Output the [x, y] coordinate of the center of the cell containing the given text.  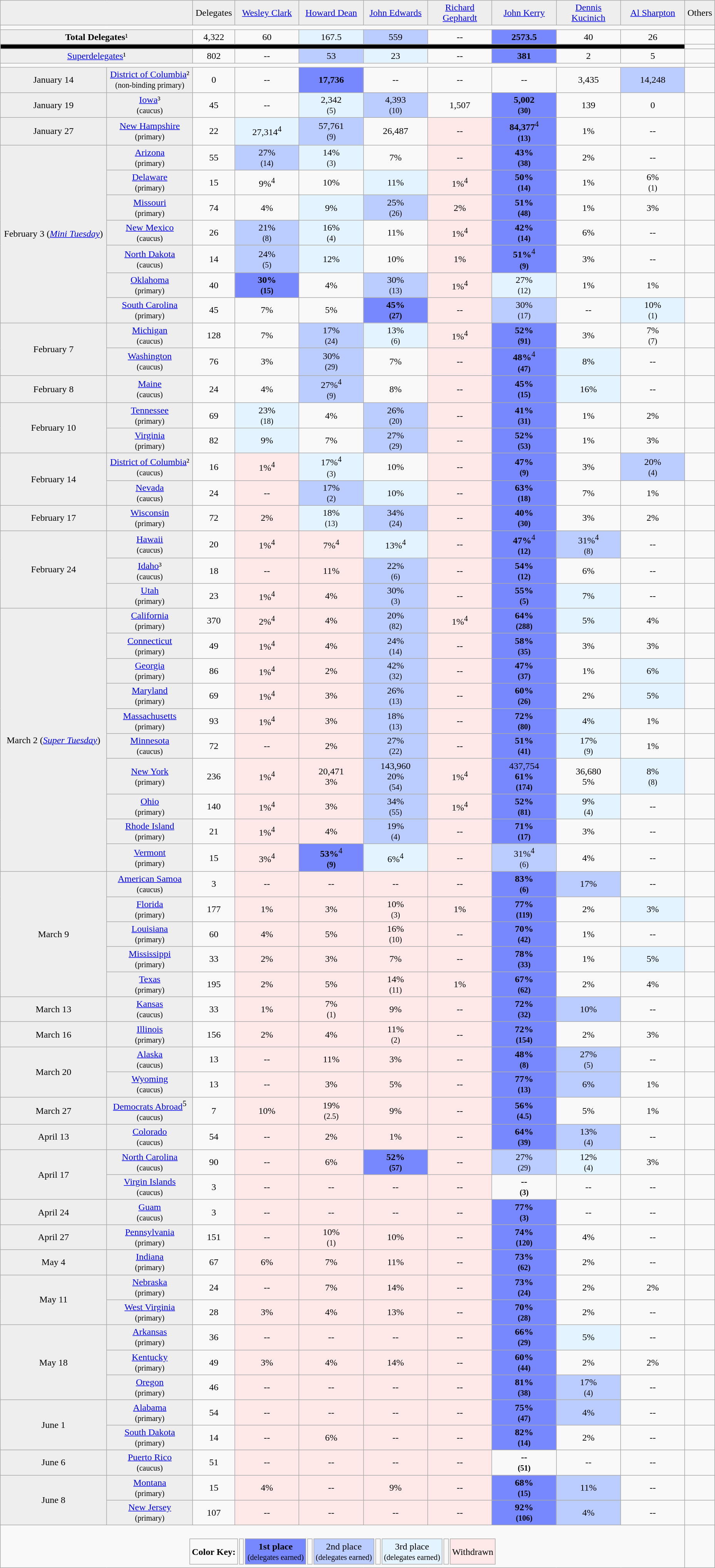
73%(24) [524, 1287]
Louisiana(primary) [150, 934]
Rhode Island(primary) [150, 831]
6%4 [396, 858]
1,507 [460, 105]
Color Key: 1st place(delegates earned) 2nd place(delegates earned) 3rd place(delegates earned) Withdrawn [343, 1546]
Others [700, 13]
3rd place(delegates earned) [412, 1552]
12% [331, 259]
Mississippi(primary) [150, 959]
107 [214, 1513]
27%(14) [267, 158]
22 [214, 131]
Utah(primary) [150, 596]
April 17 [54, 1175]
34%(24) [396, 518]
77%(119) [524, 909]
42%(32) [396, 671]
Colorado(caucus) [150, 1137]
46 [214, 1387]
California(primary) [150, 620]
36 [214, 1337]
Puerto Rico(caucus) [150, 1463]
72%(32) [524, 1009]
2%4 [267, 620]
12%(4) [588, 1162]
Pennsylvania(primary) [150, 1237]
22%(6) [396, 570]
North Carolina(caucus) [150, 1162]
District of Columbia²(non-binding primary) [150, 80]
Florida(primary) [150, 909]
71%(17) [524, 831]
14%(3) [331, 158]
78%(33) [524, 959]
Alabama(primary) [150, 1413]
17%(9) [588, 746]
82 [214, 440]
45%(27) [396, 310]
13% [396, 1312]
John Edwards [396, 13]
177 [214, 909]
American Samoa(caucus) [150, 884]
151 [214, 1237]
February 10 [54, 428]
17%(2) [331, 493]
17%(4) [588, 1387]
559 [396, 37]
16 [214, 467]
Idaho³(caucus) [150, 570]
Massachusetts(primary) [150, 721]
82%(14) [524, 1437]
Dennis Kucinich [588, 13]
January 27 [54, 131]
Illinois(primary) [150, 1035]
Arizona (primary) [150, 158]
3%4 [267, 858]
60%(26) [524, 696]
128 [214, 336]
70%(42) [524, 934]
June 1 [54, 1425]
64%(39) [524, 1137]
South Dakota(primary) [150, 1437]
Texas(primary) [150, 985]
3,435 [588, 80]
Washington(caucus) [150, 362]
April 24 [54, 1212]
52%(81) [524, 807]
Ohio(primary) [150, 807]
140 [214, 807]
40%(30) [524, 518]
52%(91) [524, 336]
Tennessee(primary) [150, 416]
2,342(5) [331, 105]
New Mexico(caucus) [150, 232]
139 [588, 105]
13%4 [396, 545]
72%(154) [524, 1035]
370 [214, 620]
437,75461%(174) [524, 776]
67%(62) [524, 985]
27%(12) [524, 286]
8%(8) [653, 776]
March 13 [54, 1009]
19%(2.5) [331, 1111]
February 24 [54, 570]
Connecticut(primary) [150, 646]
16% [588, 389]
June 6 [54, 1463]
March 27 [54, 1111]
57,761(9) [331, 131]
Kansas(caucus) [150, 1009]
66%(29) [524, 1337]
New Hampshire(primary) [150, 131]
45%(15) [524, 389]
41%(31) [524, 416]
58%(35) [524, 646]
May 18 [54, 1362]
Color Key: [214, 1552]
26%(20) [396, 416]
Guam(caucus) [150, 1212]
47%4(12) [524, 545]
18 [214, 570]
Wesley Clark [267, 13]
Delaware(primary) [150, 182]
81%(38) [524, 1387]
17,736 [331, 80]
43%(38) [524, 158]
31%4(6) [524, 858]
March 9 [54, 934]
Superdelegates¹ [97, 56]
74%(120) [524, 1237]
7%(1) [331, 1009]
Maine(caucus) [150, 389]
Iowa³(caucus) [150, 105]
17%(24) [331, 336]
2 [588, 56]
Virginia(primary) [150, 440]
802 [214, 56]
83%(6) [524, 884]
April 13 [54, 1137]
11%(2) [396, 1035]
51 [214, 1463]
17% [588, 884]
20,4713% [331, 776]
Michigan(caucus) [150, 336]
Nebraska(primary) [150, 1287]
77%(13) [524, 1085]
19%(4) [396, 831]
30%(17) [524, 310]
52%(53) [524, 440]
January 14 [54, 80]
February 17 [54, 518]
February 3 (Mini Tuesday) [54, 234]
20 [214, 545]
70%(28) [524, 1312]
9%(4) [588, 807]
13%(6) [396, 336]
Missouri(primary) [150, 208]
54%(12) [524, 570]
June 8 [54, 1500]
--(3) [524, 1187]
55 [214, 158]
73%(62) [524, 1262]
24%(14) [396, 646]
21%(8) [267, 232]
25%(26) [396, 208]
48%4(47) [524, 362]
Alaska(caucus) [150, 1059]
March 2 (Super Tuesday) [54, 740]
Wisconsin(primary) [150, 518]
21 [214, 831]
30%(15) [267, 286]
90 [214, 1162]
Withdrawn [473, 1552]
51%(41) [524, 746]
77%(3) [524, 1212]
May 4 [54, 1262]
30%(29) [331, 362]
236 [214, 776]
47%(9) [524, 467]
Arkansas(primary) [150, 1337]
Al Sharpton [653, 13]
20%(82) [396, 620]
New Jersey(primary) [150, 1513]
7 [214, 1111]
Kentucky(primary) [150, 1362]
74 [214, 208]
51%4(9) [524, 259]
February 7 [54, 349]
381 [524, 56]
Nevada(caucus) [150, 493]
72%(80) [524, 721]
West Virginia(primary) [150, 1312]
Howard Dean [331, 13]
John Kerry [524, 13]
Georgia(primary) [150, 671]
84,3774(13) [524, 131]
34%(55) [396, 807]
167.5 [331, 37]
--(51) [524, 1463]
27%4(9) [331, 389]
Virgin Islands(caucus) [150, 1187]
2nd place(delegates earned) [344, 1552]
New York(primary) [150, 776]
2573.5 [524, 37]
Vermont(primary) [150, 858]
6%(1) [653, 182]
Delegates [214, 13]
Montana(primary) [150, 1487]
17%4(3) [331, 467]
63%(18) [524, 493]
143,96020%(54) [396, 776]
48%(8) [524, 1059]
March 16 [54, 1035]
55%(5) [524, 596]
27%(22) [396, 746]
Total Delegates¹ [97, 37]
9%4 [267, 182]
7%(7) [653, 336]
16%(4) [331, 232]
13%(4) [588, 1137]
Minnesota(caucus) [150, 746]
30%(13) [396, 286]
7%4 [331, 545]
16%(10) [396, 934]
4,322 [214, 37]
51%(48) [524, 208]
27,3144 [267, 131]
195 [214, 985]
68%(15) [524, 1487]
February 8 [54, 389]
March 20 [54, 1072]
January 19 [54, 105]
May 11 [54, 1300]
53%4(9) [331, 858]
60%(44) [524, 1362]
Oklahoma(primary) [150, 286]
50%(14) [524, 182]
Hawaii(caucus) [150, 545]
64%(288) [524, 620]
92%(106) [524, 1513]
26,487 [396, 131]
24%(5) [267, 259]
47%(37) [524, 671]
31%4(8) [588, 545]
42%(14) [524, 232]
North Dakota(caucus) [150, 259]
5 [653, 56]
Maryland(primary) [150, 696]
30%(3) [396, 596]
156 [214, 1035]
28 [214, 1312]
Richard Gephardt [460, 13]
67 [214, 1262]
75%(47) [524, 1413]
14,248 [653, 80]
Wyoming(caucus) [150, 1085]
4,393(10) [396, 105]
23%(18) [267, 416]
76 [214, 362]
56%(4.5) [524, 1111]
April 27 [54, 1237]
10%(3) [396, 909]
14%(11) [396, 985]
5,002(30) [524, 105]
Oregon(primary) [150, 1387]
20%(4) [653, 467]
South Carolina(primary) [150, 310]
93 [214, 721]
February 14 [54, 480]
27%(5) [588, 1059]
53 [331, 56]
26%(13) [396, 696]
52%(57) [396, 1162]
1st place(delegates earned) [276, 1552]
District of Columbia²(caucus) [150, 467]
86 [214, 671]
Democrats Abroad5(caucus) [150, 1111]
Indiana(primary) [150, 1262]
36,6805% [588, 776]
